Scan for the cell matching the given text and deliver its [x, y] coordinate at center. 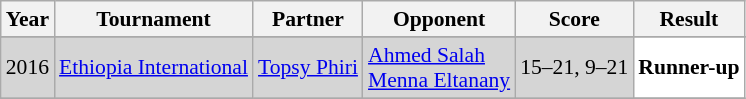
Ethiopia International [154, 68]
Ahmed Salah Menna Eltanany [439, 68]
15–21, 9–21 [574, 68]
Topsy Phiri [308, 68]
Tournament [154, 19]
Year [28, 19]
Partner [308, 19]
Score [574, 19]
2016 [28, 68]
Result [688, 19]
Opponent [439, 19]
Runner-up [688, 68]
